Find where the given text appears and provide that cell's center as (x, y) coordinate. 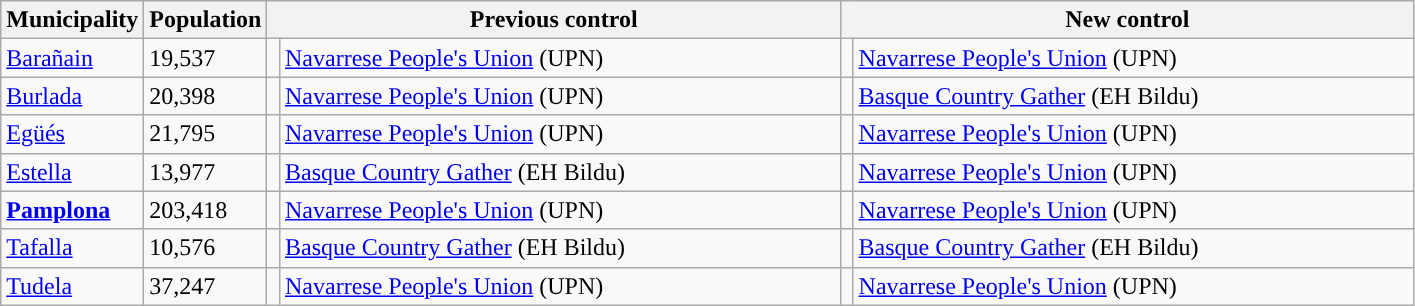
Estella (72, 172)
21,795 (206, 134)
Population (206, 20)
10,576 (206, 248)
203,418 (206, 210)
New control (1127, 20)
Previous control (554, 20)
Barañain (72, 58)
20,398 (206, 96)
13,977 (206, 172)
Municipality (72, 20)
Burlada (72, 96)
19,537 (206, 58)
Tafalla (72, 248)
37,247 (206, 286)
Tudela (72, 286)
Pamplona (72, 210)
Egüés (72, 134)
